Determine the [x, y] coordinate at the center of the cell enclosing the given text.  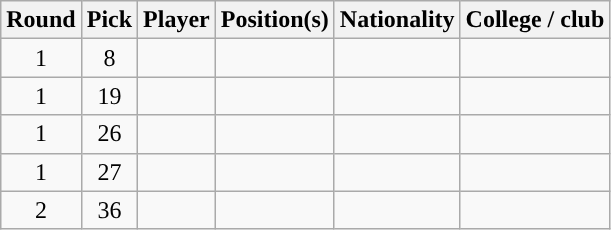
26 [109, 134]
27 [109, 172]
Position(s) [274, 20]
College / club [535, 20]
Pick [109, 20]
2 [41, 210]
Round [41, 20]
19 [109, 96]
8 [109, 58]
Nationality [397, 20]
Player [177, 20]
36 [109, 210]
